Return (x, y) of the center of cell containing provided text 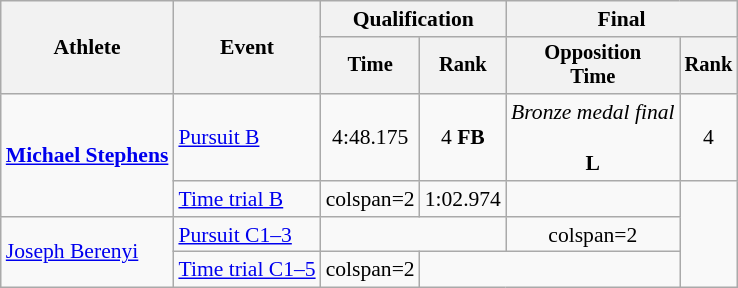
1:02.974 (463, 199)
4 (709, 138)
Pursuit C1–3 (246, 235)
Pursuit B (246, 138)
Michael Stephens (88, 155)
4:48.175 (370, 138)
4 FB (463, 138)
Time trial B (246, 199)
Joseph Berenyi (88, 252)
Qualification (414, 19)
Final (622, 19)
Bronze medal finalL (593, 138)
Time trial C1–5 (246, 270)
Time (370, 66)
Event (246, 48)
Athlete (88, 48)
OppositionTime (593, 66)
